Pinpoint the cell where the given text exists, returning its (X, Y) midpoint coordinate. 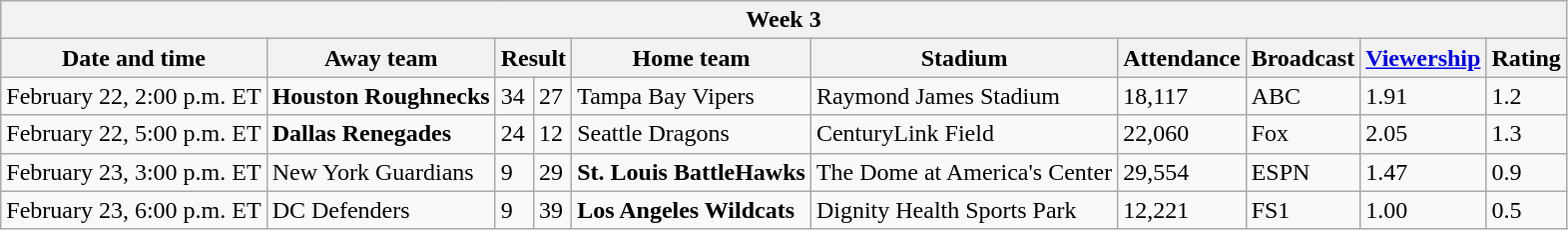
Houston Roughnecks (381, 96)
12 (552, 134)
Viewership (1423, 58)
Away team (381, 58)
Week 3 (784, 20)
Broadcast (1304, 58)
Result (533, 58)
1.91 (1423, 96)
February 23, 3:00 p.m. ET (134, 172)
34 (514, 96)
29,554 (1182, 172)
ABC (1304, 96)
1.3 (1526, 134)
1.2 (1526, 96)
0.5 (1526, 210)
Dignity Health Sports Park (964, 210)
39 (552, 210)
Tampa Bay Vipers (692, 96)
DC Defenders (381, 210)
Attendance (1182, 58)
Stadium (964, 58)
New York Guardians (381, 172)
22,060 (1182, 134)
Raymond James Stadium (964, 96)
Dallas Renegades (381, 134)
29 (552, 172)
18,117 (1182, 96)
Los Angeles Wildcats (692, 210)
1.47 (1423, 172)
ESPN (1304, 172)
The Dome at America's Center (964, 172)
Home team (692, 58)
February 22, 2:00 p.m. ET (134, 96)
Rating (1526, 58)
Date and time (134, 58)
February 23, 6:00 p.m. ET (134, 210)
St. Louis BattleHawks (692, 172)
12,221 (1182, 210)
FS1 (1304, 210)
Seattle Dragons (692, 134)
24 (514, 134)
27 (552, 96)
2.05 (1423, 134)
Fox (1304, 134)
1.00 (1423, 210)
February 22, 5:00 p.m. ET (134, 134)
0.9 (1526, 172)
CenturyLink Field (964, 134)
